Search for the cell housing the specified text and yield its (X, Y) center coordinate. 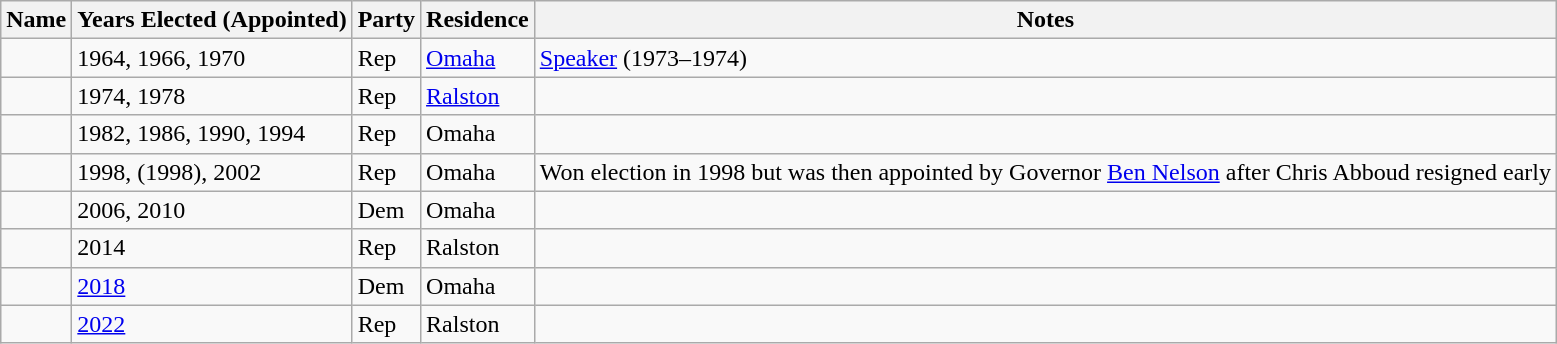
Won election in 1998 but was then appointed by Governor Ben Nelson after Chris Abboud resigned early (1045, 172)
Years Elected (Appointed) (212, 20)
1964, 1966, 1970 (212, 58)
2006, 2010 (212, 210)
2014 (212, 248)
Party (386, 20)
Name (36, 20)
Speaker (1973–1974) (1045, 58)
Residence (478, 20)
Notes (1045, 20)
2018 (212, 286)
1982, 1986, 1990, 1994 (212, 134)
2022 (212, 324)
1998, (1998), 2002 (212, 172)
1974, 1978 (212, 96)
